Search for the cell housing the specified text and yield its [X, Y] center coordinate. 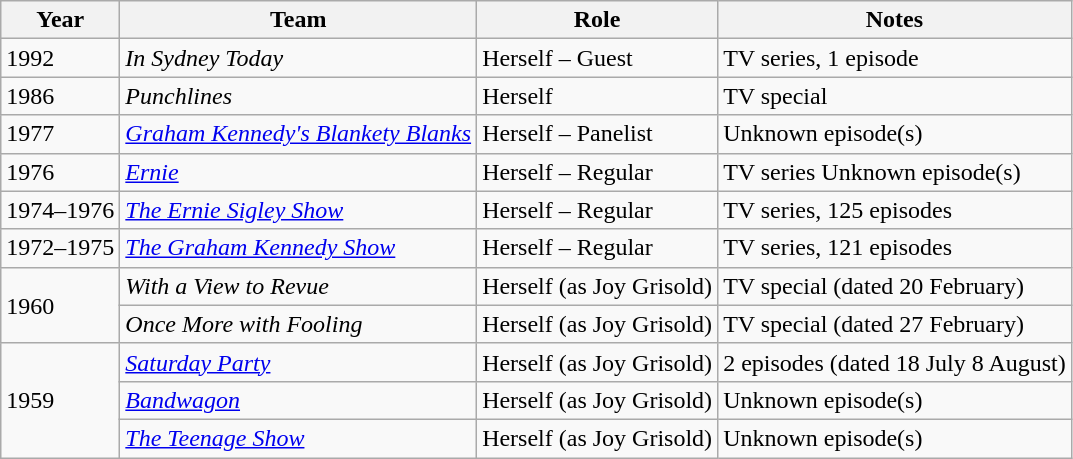
1974–1976 [60, 210]
Herself [598, 96]
Bandwagon [298, 400]
Role [598, 20]
TV series, 1 episode [895, 58]
Team [298, 20]
1986 [60, 96]
Year [60, 20]
With a View to Revue [298, 286]
1976 [60, 172]
The Teenage Show [298, 438]
1960 [60, 305]
1977 [60, 134]
TV special (dated 20 February) [895, 286]
Saturday Party [298, 362]
Ernie [298, 172]
1992 [60, 58]
1972–1975 [60, 248]
Graham Kennedy's Blankety Blanks [298, 134]
TV series Unknown episode(s) [895, 172]
Herself – Guest [598, 58]
The Ernie Sigley Show [298, 210]
The Graham Kennedy Show [298, 248]
2 episodes (dated 18 July 8 August) [895, 362]
TV special (dated 27 February) [895, 324]
TV series, 121 episodes [895, 248]
Once More with Fooling [298, 324]
TV series, 125 episodes [895, 210]
Notes [895, 20]
1959 [60, 400]
TV special [895, 96]
Punchlines [298, 96]
Herself – Panelist [598, 134]
In Sydney Today [298, 58]
